Find where the given text appears and provide that cell's center as [X, Y] coordinate. 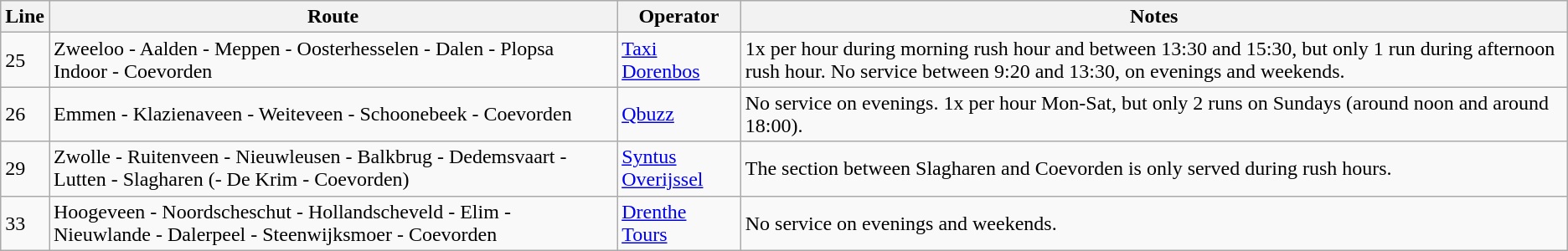
Zweeloo - Aalden - Meppen - Oosterhesselen - Dalen - Plopsa Indoor - Coevorden [333, 60]
Notes [1154, 17]
33 [25, 223]
Taxi Dorenbos [679, 60]
Operator [679, 17]
The section between Slagharen and Coevorden is only served during rush hours. [1154, 169]
Drenthe Tours [679, 223]
No service on evenings and weekends. [1154, 223]
Zwolle - Ruitenveen - Nieuwleusen - Balkbrug - Dedemsvaart - Lutten - Slagharen (- De Krim - Coevorden) [333, 169]
Line [25, 17]
No service on evenings. 1x per hour Mon-Sat, but only 2 runs on Sundays (around noon and around 18:00). [1154, 114]
29 [25, 169]
Hoogeveen - Noordscheschut - Hollandscheveld - Elim - Nieuwlande - Dalerpeel - Steenwijksmoer - Coevorden [333, 223]
Route [333, 17]
26 [25, 114]
Qbuzz [679, 114]
Syntus Overijssel [679, 169]
Emmen - Klazienaveen - Weiteveen - Schoonebeek - Coevorden [333, 114]
25 [25, 60]
